Return the (x, y) coordinate for the center point of the cell that contains the specified text.  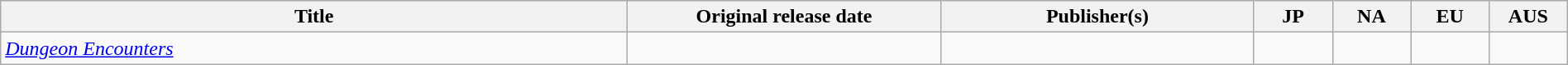
Title (314, 17)
JP (1293, 17)
AUS (1528, 17)
NA (1371, 17)
EU (1451, 17)
Dungeon Encounters (314, 48)
Publisher(s) (1097, 17)
Original release date (784, 17)
